Determine the (x, y) coordinate at the center of the cell enclosing the given text.  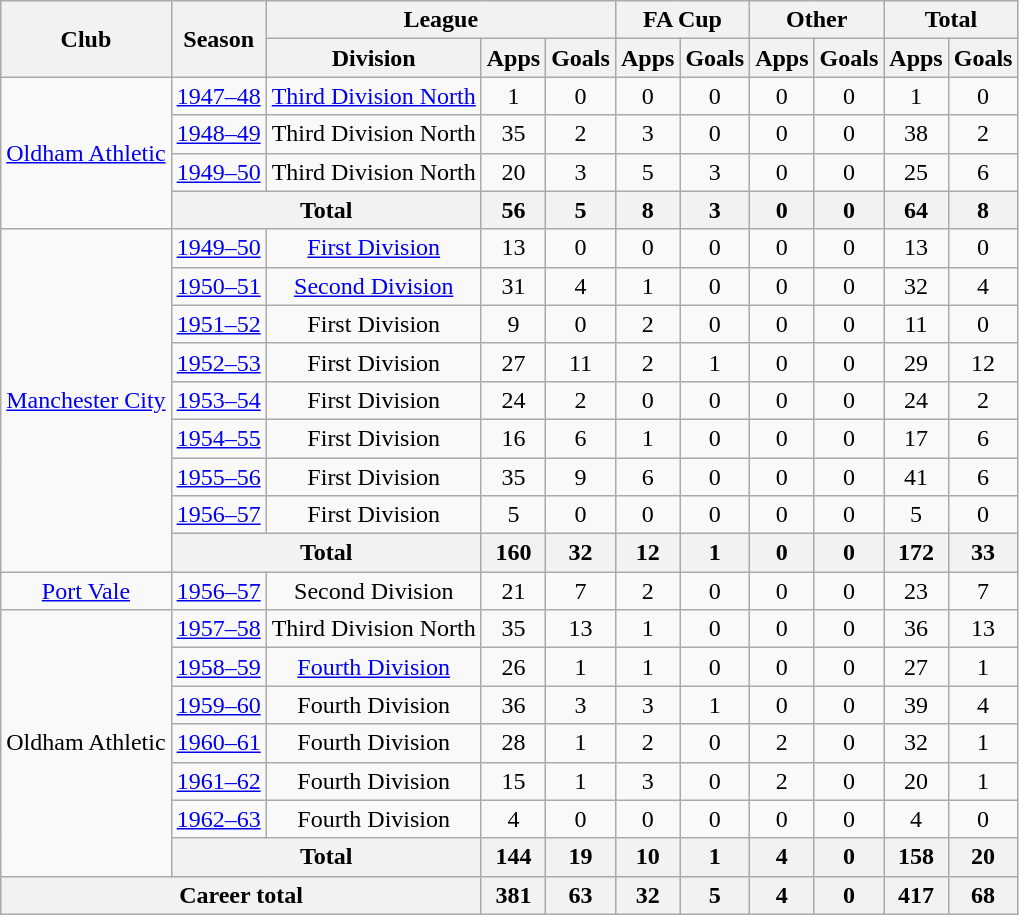
29 (916, 362)
39 (916, 705)
41 (916, 477)
League (440, 20)
Division (374, 58)
19 (581, 857)
26 (513, 667)
56 (513, 210)
21 (513, 591)
1960–61 (218, 743)
Other (817, 20)
1959–60 (218, 705)
1951–52 (218, 324)
1957–58 (218, 629)
64 (916, 210)
1950–51 (218, 286)
25 (916, 172)
1954–55 (218, 438)
68 (983, 895)
Port Vale (86, 591)
1953–54 (218, 400)
FA Cup (682, 20)
1952–53 (218, 362)
172 (916, 553)
10 (647, 857)
33 (983, 553)
Career total (241, 895)
1961–62 (218, 781)
28 (513, 743)
158 (916, 857)
Season (218, 39)
160 (513, 553)
31 (513, 286)
16 (513, 438)
1958–59 (218, 667)
63 (581, 895)
Club (86, 39)
1947–48 (218, 96)
1962–63 (218, 819)
381 (513, 895)
Manchester City (86, 400)
417 (916, 895)
17 (916, 438)
38 (916, 134)
15 (513, 781)
144 (513, 857)
1948–49 (218, 134)
23 (916, 591)
1955–56 (218, 477)
